Extract the [x, y] coordinate from the center of the cell holding the provided text.  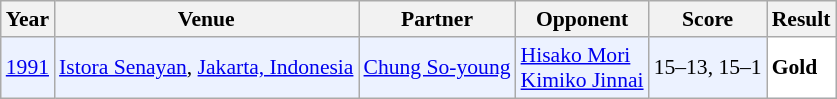
Opponent [582, 19]
Chung So-young [436, 68]
Istora Senayan, Jakarta, Indonesia [206, 68]
Partner [436, 19]
15–13, 15–1 [708, 68]
Hisako Mori Kimiko Jinnai [582, 68]
Year [28, 19]
1991 [28, 68]
Venue [206, 19]
Score [708, 19]
Gold [802, 68]
Result [802, 19]
